Pinpoint the cell where the given text exists, returning its [X, Y] midpoint coordinate. 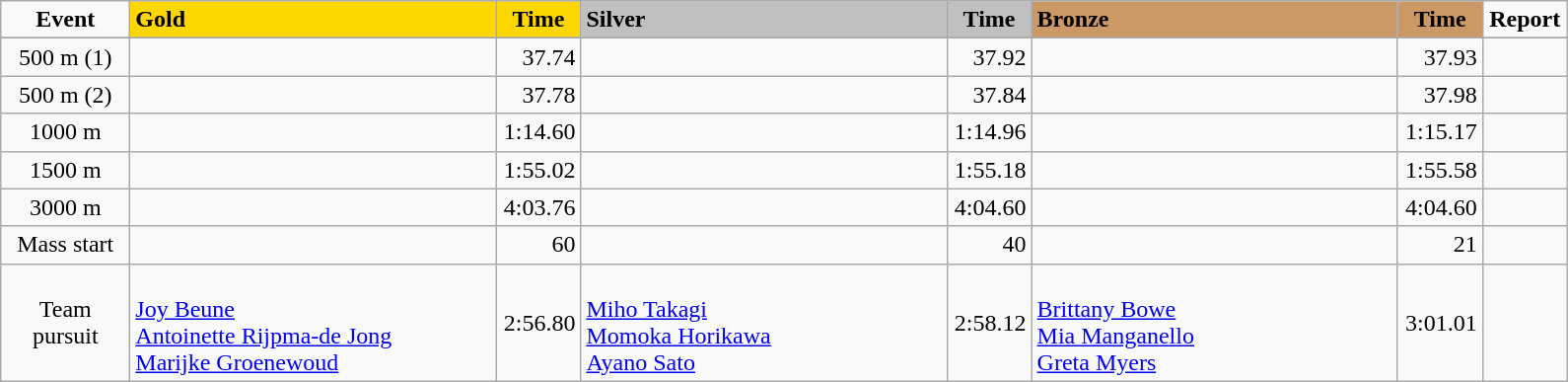
Miho TakagiMomoka HorikawaAyano Sato [763, 322]
1:55.58 [1440, 170]
21 [1440, 245]
1:15.17 [1440, 132]
3:01.01 [1440, 322]
1500 m [65, 170]
1:55.02 [538, 170]
60 [538, 245]
500 m (2) [65, 95]
2:56.80 [538, 322]
37.93 [1440, 57]
1:14.96 [989, 132]
Mass start [65, 245]
Event [65, 20]
Joy BeuneAntoinette Rijpma-de JongMarijke Groenewoud [314, 322]
Silver [763, 20]
1000 m [65, 132]
3000 m [65, 207]
500 m (1) [65, 57]
Report [1525, 20]
37.78 [538, 95]
4:03.76 [538, 207]
Team pursuit [65, 322]
37.74 [538, 57]
1:55.18 [989, 170]
37.84 [989, 95]
37.98 [1440, 95]
37.92 [989, 57]
Bronze [1215, 20]
Brittany BoweMia ManganelloGreta Myers [1215, 322]
Gold [314, 20]
40 [989, 245]
1:14.60 [538, 132]
2:58.12 [989, 322]
